Search for the cell housing the specified text and yield its [x, y] center coordinate. 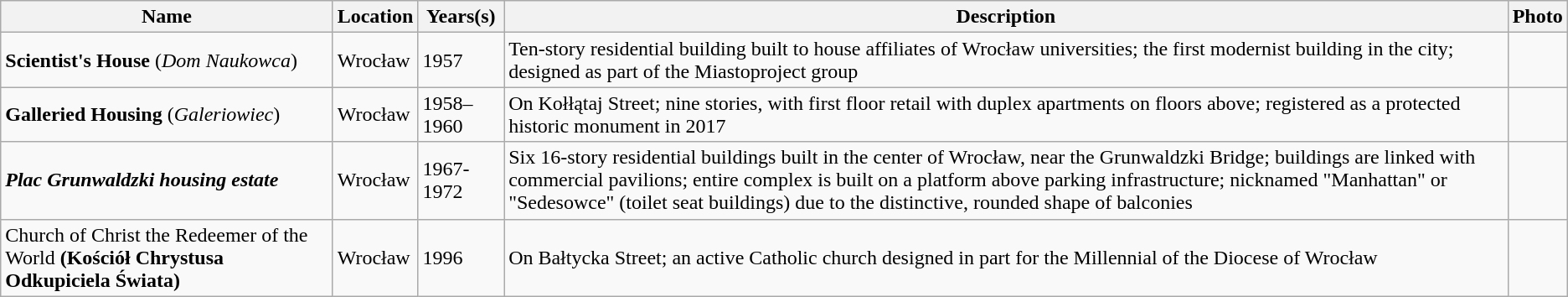
Name [167, 17]
Photo [1538, 17]
On Bałtycka Street; an active Catholic church designed in part for the Millennial of the Diocese of Wrocław [1007, 258]
Galleried Housing (Galeriowiec) [167, 114]
Location [375, 17]
Church of Christ the Redeemer of the World (Kościół Chrystusa Odkupiciela Świata) [167, 258]
1967-1972 [461, 180]
On Kołłątaj Street; nine stories, with first floor retail with duplex apartments on floors above; registered as a protected historic monument in 2017 [1007, 114]
Scientist's House (Dom Naukowca) [167, 60]
1957 [461, 60]
Description [1007, 17]
1958–1960 [461, 114]
Plac Grunwaldzki housing estate [167, 180]
Years(s) [461, 17]
1996 [461, 258]
